Pinpoint the cell where the given text exists, returning its [X, Y] midpoint coordinate. 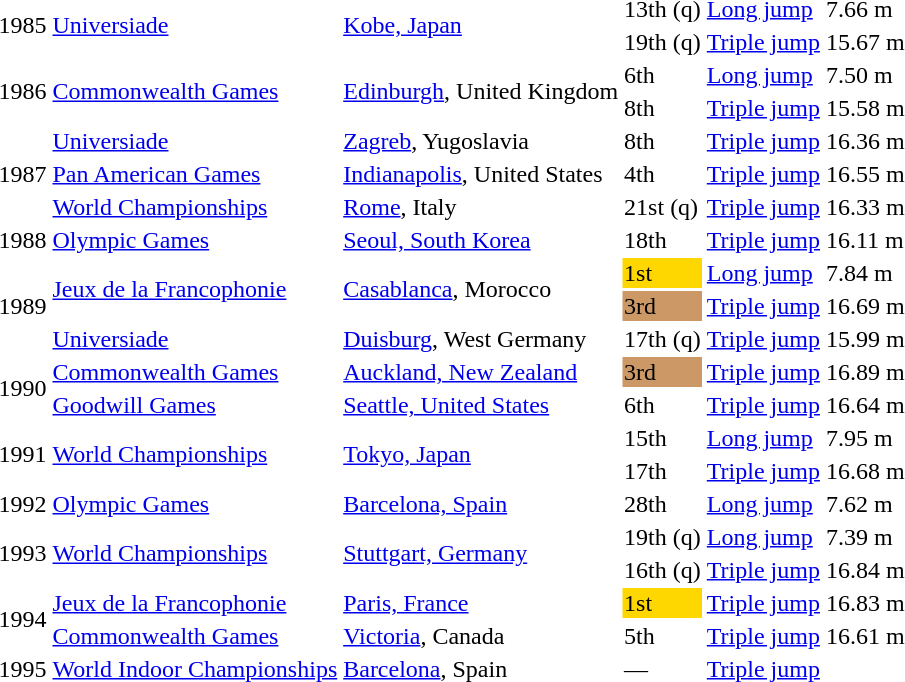
Pan American Games [195, 174]
16th (q) [663, 570]
Indianapolis, United States [481, 174]
17th [663, 471]
Auckland, New Zealand [481, 372]
Goodwill Games [195, 405]
5th [663, 636]
Victoria, Canada [481, 636]
Edinburgh, United Kingdom [481, 92]
Paris, France [481, 603]
28th [663, 504]
Barcelona, Spain [481, 504]
17th (q) [663, 339]
21st (q) [663, 207]
4th [663, 174]
Stuttgart, Germany [481, 554]
Duisburg, West Germany [481, 339]
Rome, Italy [481, 207]
18th [663, 240]
Tokyo, Japan [481, 454]
Casablanca, Morocco [481, 290]
Seattle, United States [481, 405]
Zagreb, Yugoslavia [481, 141]
Seoul, South Korea [481, 240]
15th [663, 438]
